Return (X, Y) of the center of cell containing provided text 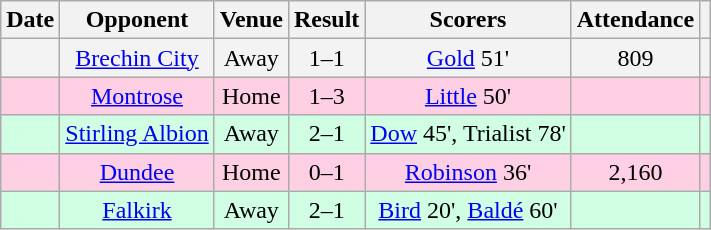
Scorers (468, 20)
Little 50' (468, 96)
809 (635, 58)
Brechin City (137, 58)
Montrose (137, 96)
Result (326, 20)
Gold 51' (468, 58)
Date (30, 20)
0–1 (326, 172)
1–3 (326, 96)
Dundee (137, 172)
1–1 (326, 58)
Venue (251, 20)
2,160 (635, 172)
Stirling Albion (137, 134)
Attendance (635, 20)
Falkirk (137, 210)
Dow 45', Trialist 78' (468, 134)
Opponent (137, 20)
Robinson 36' (468, 172)
Bird 20', Baldé 60' (468, 210)
